Capture the cell that displays the provided text and extract its (X, Y) central coordinate. 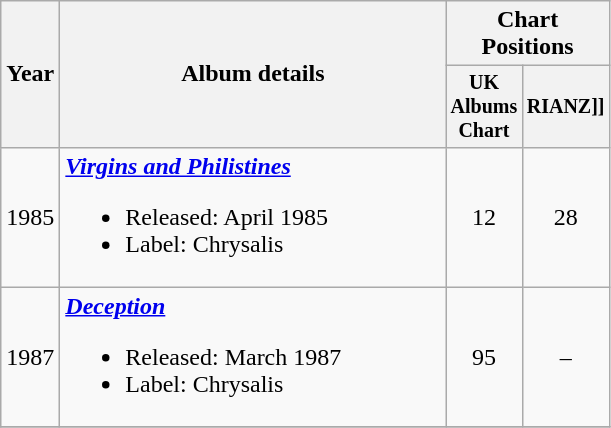
UK Albums Chart (484, 106)
95 (484, 357)
1985 (30, 217)
1987 (30, 357)
– (566, 357)
Chart Positions (528, 34)
Virgins and PhilistinesReleased: April 1985Label: Chrysalis (253, 217)
RIANZ]] (566, 106)
Album details (253, 74)
Year (30, 74)
DeceptionReleased: March 1987Label: Chrysalis (253, 357)
28 (566, 217)
12 (484, 217)
